Determine the (x, y) coordinate at the center of the cell enclosing the given text.  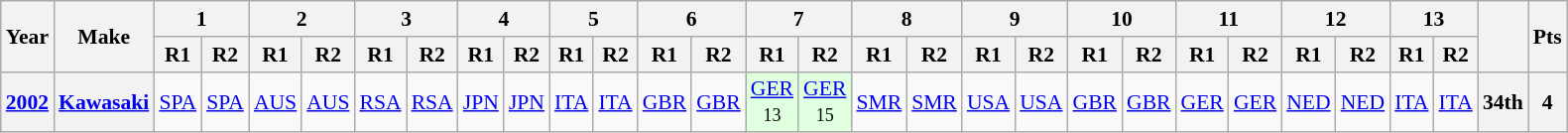
Make (103, 36)
34th (1504, 101)
6 (692, 19)
12 (1335, 19)
2002 (28, 101)
1 (200, 19)
2 (302, 19)
5 (593, 19)
Year (28, 36)
GER15 (825, 101)
8 (906, 19)
10 (1121, 19)
7 (799, 19)
11 (1230, 19)
9 (1016, 19)
Kawasaki (103, 101)
GER13 (772, 101)
3 (406, 19)
Pts (1547, 36)
13 (1434, 19)
